Identify which cell holds the provided text, then report its [X, Y] central coordinate. 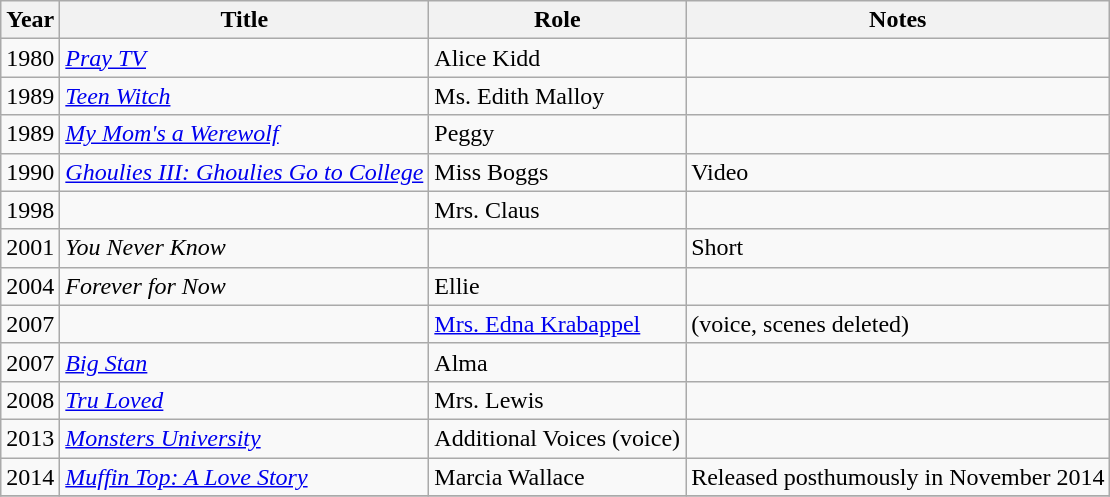
Additional Voices (voice) [558, 438]
2001 [30, 248]
Ghoulies III: Ghoulies Go to College [244, 172]
My Mom's a Werewolf [244, 134]
1990 [30, 172]
Muffin Top: A Love Story [244, 477]
Released posthumously in November 2014 [898, 477]
Notes [898, 20]
Forever for Now [244, 286]
2008 [30, 400]
Video [898, 172]
Miss Boggs [558, 172]
Marcia Wallace [558, 477]
Year [30, 20]
Mrs. Lewis [558, 400]
Big Stan [244, 362]
2013 [30, 438]
(voice, scenes deleted) [898, 324]
1980 [30, 58]
Monsters University [244, 438]
Role [558, 20]
Pray TV [244, 58]
2004 [30, 286]
Mrs. Edna Krabappel [558, 324]
Title [244, 20]
Alma [558, 362]
Ms. Edith Malloy [558, 96]
Short [898, 248]
Mrs. Claus [558, 210]
Ellie [558, 286]
Teen Witch [244, 96]
2014 [30, 477]
Peggy [558, 134]
1998 [30, 210]
Tru Loved [244, 400]
You Never Know [244, 248]
Alice Kidd [558, 58]
